Output the (X, Y) coordinate of the center of the cell containing the given text.  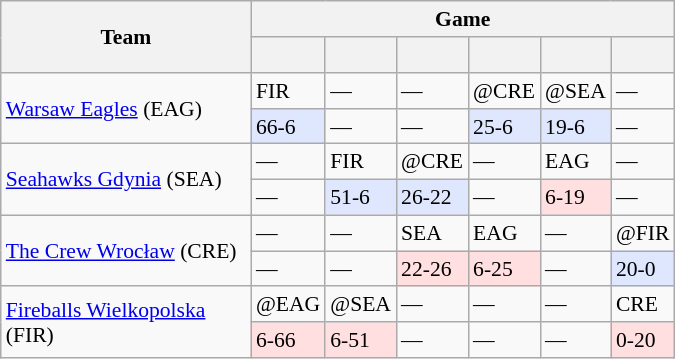
19-6 (576, 126)
The Crew Wrocław (CRE) (126, 250)
6-66 (288, 340)
Warsaw Eagles (EAG) (126, 108)
25-6 (504, 126)
Seahawks Gdynia (SEA) (126, 180)
6-51 (360, 340)
6-25 (504, 269)
26-22 (432, 197)
@FIR (643, 233)
Team (126, 36)
20-0 (643, 269)
@EAG (288, 304)
22-26 (432, 269)
Fireballs Wielkopolska (FIR) (126, 322)
CRE (643, 304)
6-19 (576, 197)
SEA (432, 233)
0-20 (643, 340)
Game (463, 19)
51-6 (360, 197)
66-6 (288, 126)
